Provide the (x, y) coordinate of the cell's center where the given text is located.  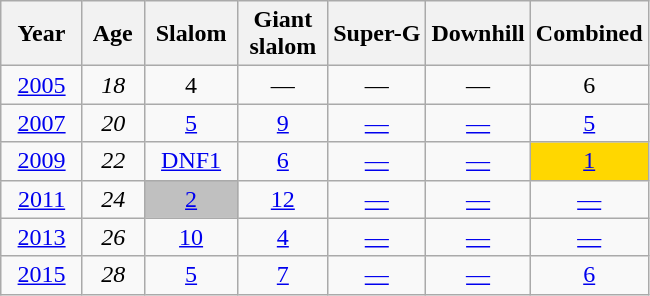
Year (42, 34)
28 (113, 275)
Age (113, 34)
Slalom (191, 34)
Super-G (377, 34)
20 (113, 123)
12 (283, 199)
26 (113, 237)
18 (113, 85)
Giant slalom (283, 34)
Downhill (478, 34)
2011 (42, 199)
7 (283, 275)
2005 (42, 85)
1 (589, 161)
DNF1 (191, 161)
Combined (589, 34)
2015 (42, 275)
24 (113, 199)
2009 (42, 161)
10 (191, 237)
2013 (42, 237)
2007 (42, 123)
22 (113, 161)
9 (283, 123)
2 (191, 199)
